Extract the (x, y) coordinate from the center of the cell holding the provided text.  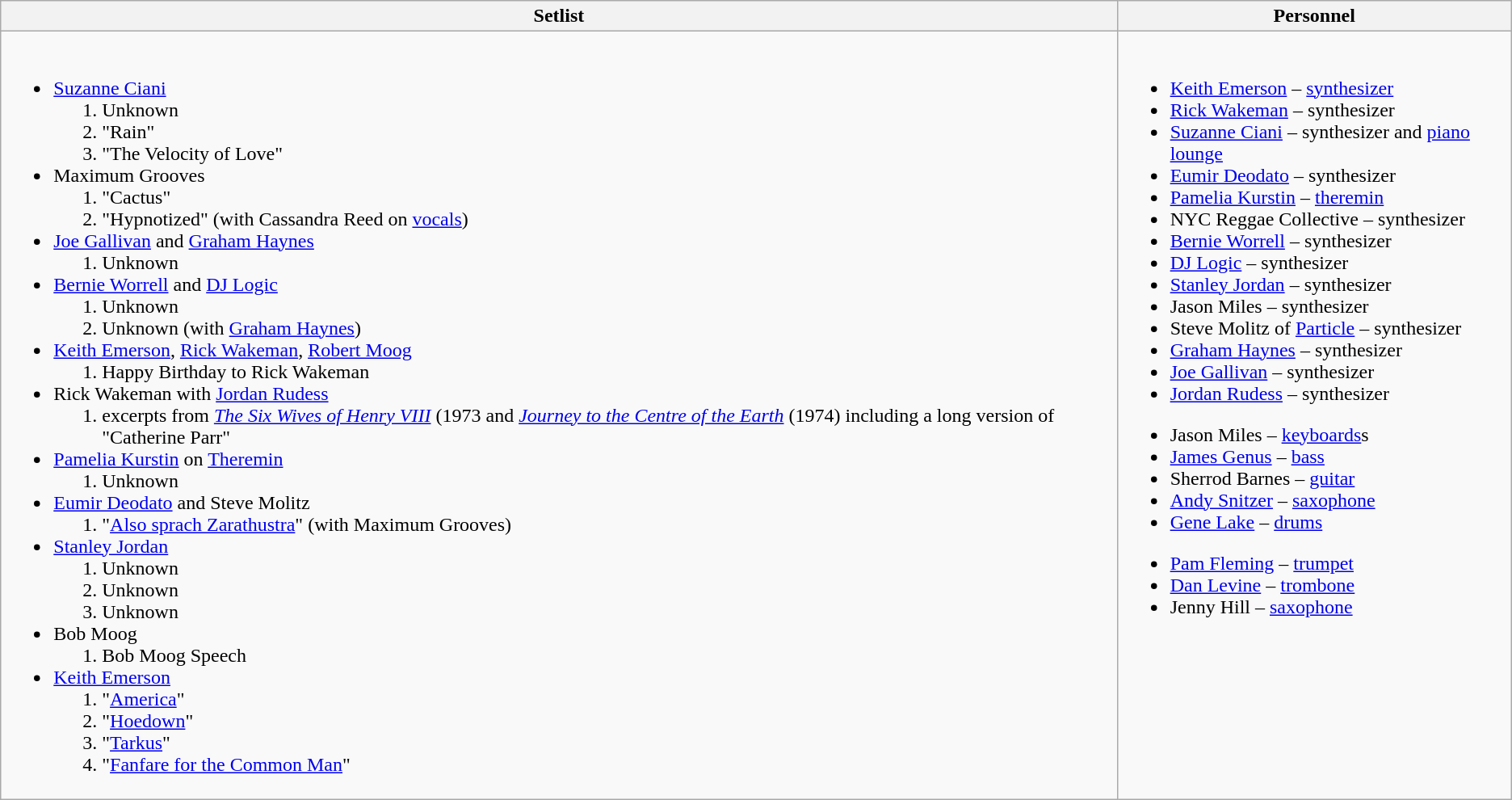
Personnel (1314, 16)
Setlist (559, 16)
